For the text-containing cell, return its midpoint in (X, Y) coordinate format. 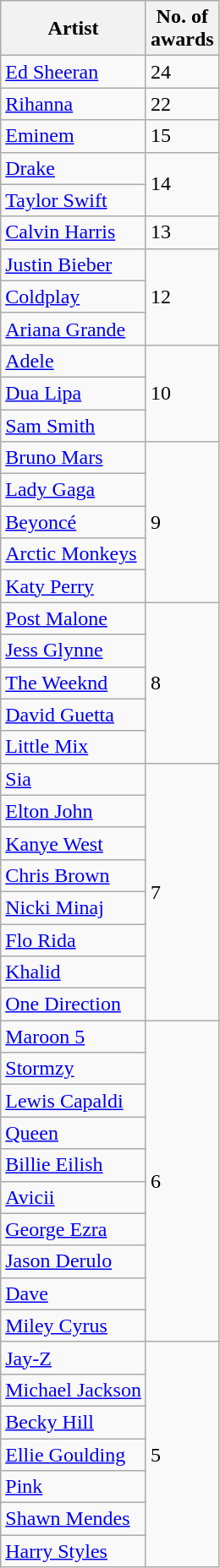
Ariana Grande (74, 329)
Beyoncé (74, 522)
The Weeknd (74, 683)
24 (182, 72)
Stormzy (74, 1069)
Dave (74, 1293)
6 (182, 1181)
Billie Eilish (74, 1165)
Michael Jackson (74, 1390)
14 (182, 184)
13 (182, 232)
Eminem (74, 136)
8 (182, 683)
Coldplay (74, 297)
Maroon 5 (74, 1037)
Calvin Harris (74, 232)
Nicki Minaj (74, 907)
Taylor Swift (74, 200)
Drake (74, 168)
22 (182, 104)
Sam Smith (74, 425)
12 (182, 297)
Chris Brown (74, 875)
Becky Hill (74, 1422)
Dua Lipa (74, 393)
Flo Rida (74, 940)
Jason Derulo (74, 1261)
No. ofawards (182, 29)
10 (182, 393)
Ed Sheeran (74, 72)
Queen (74, 1133)
Elton John (74, 811)
Arctic Monkeys (74, 554)
Artist (74, 29)
Khalid (74, 972)
Avicii (74, 1197)
Adele (74, 361)
Katy Perry (74, 586)
Jay-Z (74, 1358)
Lewis Capaldi (74, 1101)
One Direction (74, 1004)
David Guetta (74, 715)
Kanye West (74, 843)
9 (182, 522)
Sia (74, 779)
Lady Gaga (74, 490)
George Ezra (74, 1229)
5 (182, 1454)
7 (182, 891)
Post Malone (74, 618)
Shawn Mendes (74, 1519)
15 (182, 136)
Jess Glynne (74, 651)
Pink (74, 1487)
Harry Styles (74, 1551)
Justin Bieber (74, 264)
Rihanna (74, 104)
Ellie Goulding (74, 1454)
Bruno Mars (74, 458)
Miley Cyrus (74, 1326)
Little Mix (74, 747)
